Determine the (X, Y) coordinate at the center of the cell enclosing the given text.  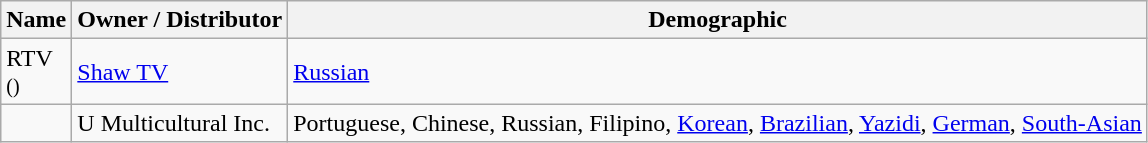
Demographic (718, 20)
Name (36, 20)
RTV() (36, 72)
Owner / Distributor (180, 20)
Shaw TV (180, 72)
Portuguese, Chinese, Russian, Filipino, Korean, Brazilian, Yazidi, German, South-Asian (718, 123)
U Multicultural Inc. (180, 123)
Russian (718, 72)
